For the text-containing cell, return its midpoint in (x, y) coordinate format. 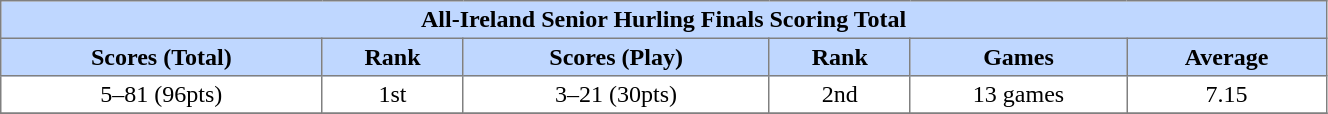
Games (1018, 57)
7.15 (1227, 95)
1st (392, 95)
5–81 (96pts) (162, 95)
13 games (1018, 95)
Scores (Total) (162, 57)
2nd (840, 95)
Average (1227, 57)
Scores (Play) (616, 57)
3–21 (30pts) (616, 95)
All-Ireland Senior Hurling Finals Scoring Total (664, 20)
